Provide the (x, y) coordinate of the cell's center where the given text is located.  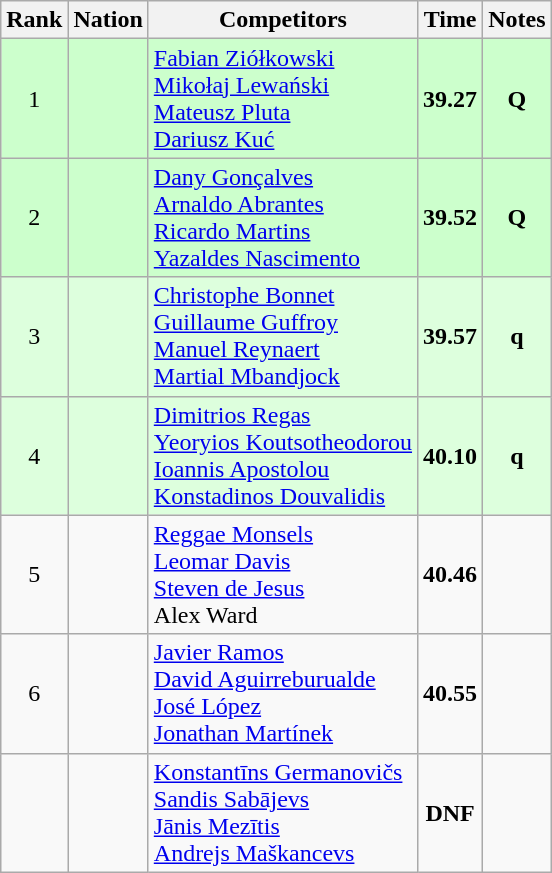
39.57 (450, 336)
Time (450, 20)
Nation (108, 20)
6 (34, 694)
40.55 (450, 694)
2 (34, 218)
1 (34, 98)
Dany GonçalvesArnaldo AbrantesRicardo MartinsYazaldes Nascimento (282, 218)
Javier RamosDavid AguirreburualdeJosé LópezJonathan Martínek (282, 694)
39.52 (450, 218)
40.46 (450, 574)
4 (34, 456)
3 (34, 336)
Notes (517, 20)
Reggae MonselsLeomar DavisSteven de JesusAlex Ward (282, 574)
40.10 (450, 456)
Competitors (282, 20)
Christophe BonnetGuillaume GuffroyManuel ReynaertMartial Mbandjock (282, 336)
Dimitrios RegasYeoryios KoutsotheodorouIoannis ApostolouKonstadinos Douvalidis (282, 456)
Rank (34, 20)
Fabian ZiółkowskiMikołaj LewańskiMateusz PlutaDariusz Kuć (282, 98)
5 (34, 574)
Konstantīns GermanovičsSandis SabājevsJānis MezītisAndrejs Maškancevs (282, 812)
39.27 (450, 98)
DNF (450, 812)
